Provide the [x, y] coordinate of the cell's center where the given text is located.  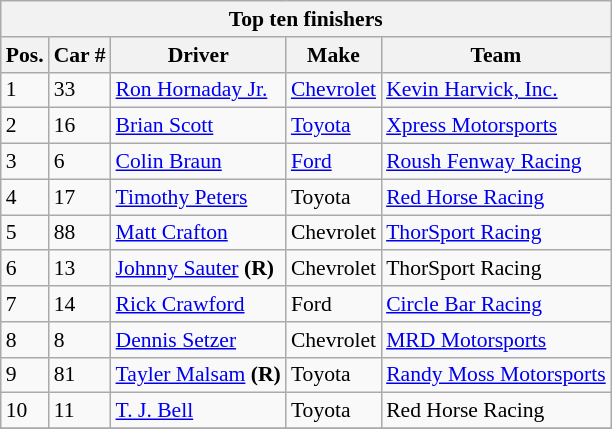
88 [80, 233]
Kevin Harvick, Inc. [496, 90]
Johnny Sauter (R) [198, 269]
Matt Crafton [198, 233]
4 [25, 197]
10 [25, 411]
13 [80, 269]
Randy Moss Motorsports [496, 375]
Ron Hornaday Jr. [198, 90]
2 [25, 126]
Dennis Setzer [198, 340]
Pos. [25, 55]
Xpress Motorsports [496, 126]
T. J. Bell [198, 411]
14 [80, 304]
9 [25, 375]
MRD Motorsports [496, 340]
7 [25, 304]
Brian Scott [198, 126]
33 [80, 90]
Team [496, 55]
16 [80, 126]
Rick Crawford [198, 304]
Circle Bar Racing [496, 304]
3 [25, 162]
Make [334, 55]
Top ten finishers [306, 19]
Colin Braun [198, 162]
Driver [198, 55]
Timothy Peters [198, 197]
11 [80, 411]
81 [80, 375]
Tayler Malsam (R) [198, 375]
5 [25, 233]
Car # [80, 55]
Roush Fenway Racing [496, 162]
1 [25, 90]
17 [80, 197]
